Detect which cell encompasses the target text, then output its [X, Y] center coordinate. 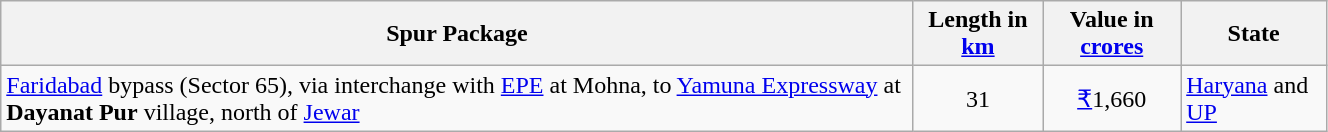
Length in km [978, 34]
Spur Package [457, 34]
Haryana and UP [1254, 98]
₹1,660 [1112, 98]
31 [978, 98]
Value in crores [1112, 34]
State [1254, 34]
Faridabad bypass (Sector 65), via interchange with EPE at Mohna, to Yamuna Expressway at Dayanat Pur village, north of Jewar [457, 98]
